Provide the [x, y] coordinate of the cell's center where the given text is located.  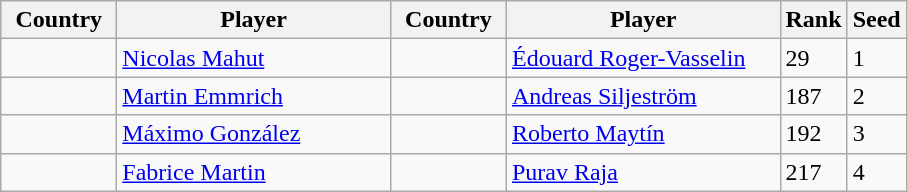
Purav Raja [643, 172]
3 [876, 134]
Fabrice Martin [254, 172]
1 [876, 58]
29 [814, 58]
Martin Emmrich [254, 96]
Roberto Maytín [643, 134]
4 [876, 172]
2 [876, 96]
187 [814, 96]
Máximo González [254, 134]
Édouard Roger-Vasselin [643, 58]
Rank [814, 20]
Seed [876, 20]
217 [814, 172]
Nicolas Mahut [254, 58]
192 [814, 134]
Andreas Siljeström [643, 96]
